Search for the cell housing the specified text and yield its [X, Y] center coordinate. 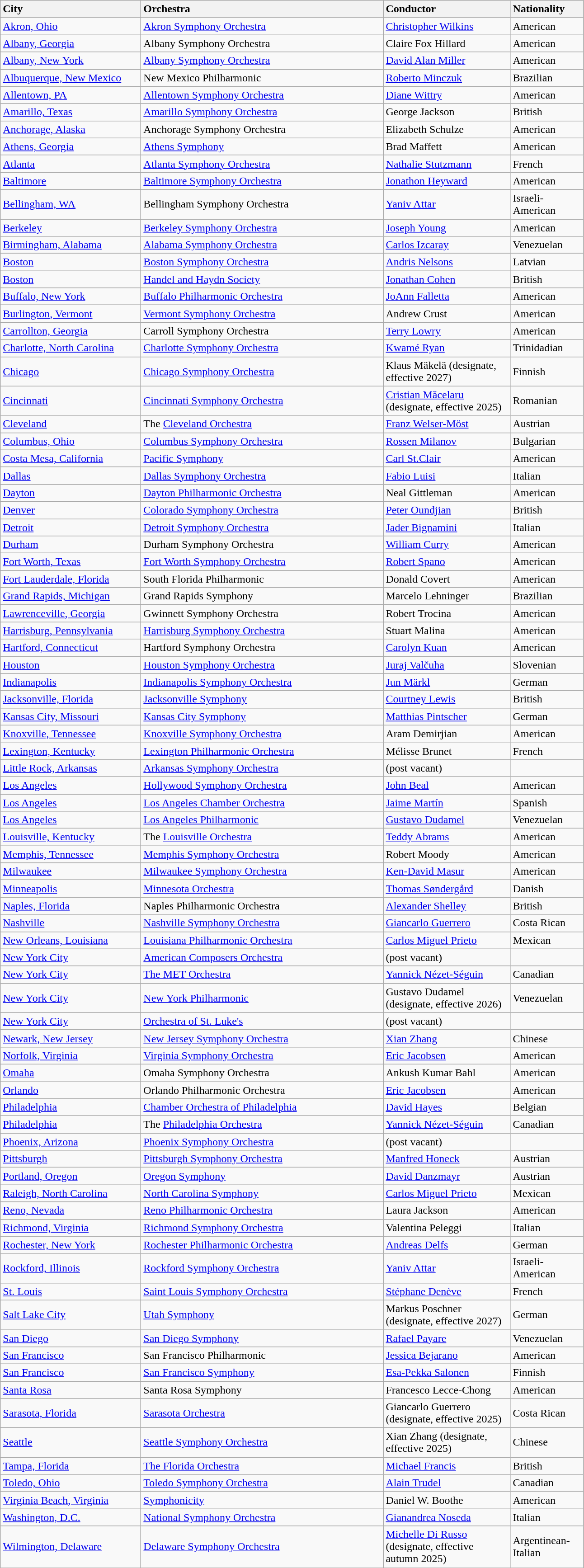
Stéphane Denève [447, 1291]
Spanish [547, 802]
Alabama Symphony Orchestra [262, 245]
Grand Rapids Symphony [262, 596]
Symphonicity [262, 1500]
Salt Lake City [71, 1314]
Akron Symphony Orchestra [262, 26]
Matthias Pintscher [447, 716]
Indianapolis Symphony Orchestra [262, 682]
Joseph Young [447, 227]
Andrew Crust [447, 314]
Durham Symphony Orchestra [262, 545]
San Francisco Philharmonic [262, 1355]
Bellingham Symphony Orchestra [262, 204]
Christopher Wilkins [447, 26]
New Jersey Symphony Orchestra [262, 1038]
Boston Symphony Orchestra [262, 262]
Carolyn Kuan [447, 648]
Rockford Symphony Orchestra [262, 1268]
Brad Maffett [447, 146]
Nashville [71, 923]
Naples, Florida [71, 906]
Carroll Symphony Orchestra [262, 331]
Juraj Valčuha [447, 665]
Alexander Shelley [447, 906]
Jacksonville Symphony [262, 699]
Slovenian [547, 665]
Burlington, Vermont [71, 314]
Trinidadian [547, 348]
Wilmington, Delaware [71, 1547]
Michael Francis [447, 1466]
South Florida Philharmonic [262, 579]
Giancarlo Guerrero [447, 923]
Albany, Georgia [71, 43]
Cincinnati [71, 400]
Conductor [447, 9]
Harrisburg, Pennsylvania [71, 631]
Gwinnett Symphony Orchestra [262, 613]
Michelle Di Russo (designate, effective autumn 2025) [447, 1547]
Lexington, Kentucky [71, 751]
Anchorage, Alaska [71, 129]
Klaus Mäkelä (designate, effective 2027) [447, 372]
Memphis Symphony Orchestra [262, 854]
David Hayes [447, 1107]
Fabio Luisi [447, 476]
Aram Demirjian [447, 734]
New Mexico Philharmonic [262, 78]
Raleigh, North Carolina [71, 1193]
Danish [547, 889]
Jacksonville, Florida [71, 699]
Pittsburgh [71, 1159]
Cincinnati Symphony Orchestra [262, 400]
Andreas Delfs [447, 1245]
Fort Worth, Texas [71, 562]
Gustavo Dudamel [447, 820]
Dallas Symphony Orchestra [262, 476]
Allentown, PA [71, 95]
Roberto Minczuk [447, 78]
Fort Lauderdale, Florida [71, 579]
Nathalie Stutzmann [447, 164]
Carl St.Clair [447, 458]
Alain Trudel [447, 1483]
Columbus Symphony Orchestra [262, 441]
Los Angeles Chamber Orchestra [262, 802]
Arkansas Symphony Orchestra [262, 768]
Denver [71, 510]
Elizabeth Schulze [447, 129]
Birmingham, Alabama [71, 245]
Grand Rapids, Michigan [71, 596]
Kansas City Symphony [262, 716]
Bellingham, WA [71, 204]
Claire Fox Hillard [447, 43]
Utah Symphony [262, 1314]
Newark, New Jersey [71, 1038]
Dayton [71, 493]
Berkeley Symphony Orchestra [262, 227]
Nationality [547, 9]
Baltimore [71, 181]
Thomas Søndergård [447, 889]
The Louisville Orchestra [262, 837]
Mélisse Brunet [447, 751]
Rochester Philharmonic Orchestra [262, 1245]
Baltimore Symphony Orchestra [262, 181]
Rossen Milanov [447, 441]
Argentinean-Italian [547, 1547]
Chicago [71, 372]
JoAnn Falletta [447, 297]
David Danzmayr [447, 1176]
Anchorage Symphony Orchestra [262, 129]
Gustavo Dudamel (designate, effective 2026) [447, 998]
Charlotte, North Carolina [71, 348]
Akron, Ohio [71, 26]
Orchestra of St. Luke's [262, 1021]
Hartford, Connecticut [71, 648]
Virginia Beach, Virginia [71, 1500]
Cristian Măcelaru (designate, effective 2025) [447, 400]
Louisville, Kentucky [71, 837]
Stuart Malina [447, 631]
Xian Zhang (designate, effective 2025) [447, 1443]
Diane Wittry [447, 95]
Jun Märkl [447, 682]
George Jackson [447, 112]
San Diego Symphony [262, 1338]
Bulgarian [547, 441]
Houston Symphony Orchestra [262, 665]
Lexington Philharmonic Orchestra [262, 751]
Carrollton, Georgia [71, 331]
Orlando Philharmonic Orchestra [262, 1090]
Saint Louis Symphony Orchestra [262, 1291]
The Florida Orchestra [262, 1466]
Reno Philharmonic Orchestra [262, 1210]
City [71, 9]
Los Angeles Philharmonic [262, 820]
Seattle Symphony Orchestra [262, 1443]
Robert Moody [447, 854]
Francesco Lecce-Chong [447, 1390]
New Orleans, Louisiana [71, 940]
Portland, Oregon [71, 1176]
Donald Covert [447, 579]
Robert Trocina [447, 613]
Manfred Honeck [447, 1159]
Vermont Symphony Orchestra [262, 314]
Dallas [71, 476]
Costa Mesa, California [71, 458]
Knoxville, Tennessee [71, 734]
David Alan Miller [447, 61]
Cleveland [71, 424]
Knoxville Symphony Orchestra [262, 734]
Minnesota Orchestra [262, 889]
Seattle [71, 1443]
Buffalo Philharmonic Orchestra [262, 297]
Latvian [547, 262]
Athens, Georgia [71, 146]
American Composers Orchestra [262, 957]
Courtney Lewis [447, 699]
Rochester, New York [71, 1245]
Valentina Peleggi [447, 1228]
Albany, New York [71, 61]
Toledo, Ohio [71, 1483]
Phoenix Symphony Orchestra [262, 1142]
Giancarlo Guerrero (designate, effective 2025) [447, 1413]
Jader Bignamini [447, 527]
Jaime Martín [447, 802]
Kwamé Ryan [447, 348]
Pittsburgh Symphony Orchestra [262, 1159]
North Carolina Symphony [262, 1193]
Daniel W. Boothe [447, 1500]
Atlanta [71, 164]
Ankush Kumar Bahl [447, 1073]
The Cleveland Orchestra [262, 424]
Virginia Symphony Orchestra [262, 1055]
Chamber Orchestra of Philadelphia [262, 1107]
Norfolk, Virginia [71, 1055]
Pacific Symphony [262, 458]
Rockford, Illinois [71, 1268]
Phoenix, Arizona [71, 1142]
Neal Gittleman [447, 493]
Amarillo Symphony Orchestra [262, 112]
Richmond, Virginia [71, 1228]
Chicago Symphony Orchestra [262, 372]
Allentown Symphony Orchestra [262, 95]
Milwaukee [71, 871]
Santa Rosa [71, 1390]
Handel and Haydn Society [262, 279]
Durham [71, 545]
The MET Orchestra [262, 975]
Terry Lowry [447, 331]
Harrisburg Symphony Orchestra [262, 631]
Oregon Symphony [262, 1176]
Xian Zhang [447, 1038]
Hartford Symphony Orchestra [262, 648]
William Curry [447, 545]
Andris Nelsons [447, 262]
Lawrenceville, Georgia [71, 613]
New York Philharmonic [262, 998]
Sarasota, Florida [71, 1413]
Orlando [71, 1090]
Minneapolis [71, 889]
Columbus, Ohio [71, 441]
Berkeley [71, 227]
Markus Poschner (designate, effective 2027) [447, 1314]
Washington, D.C. [71, 1517]
Buffalo, New York [71, 297]
Charlotte Symphony Orchestra [262, 348]
Toledo Symphony Orchestra [262, 1483]
Sarasota Orchestra [262, 1413]
St. Louis [71, 1291]
Jonathon Heyward [447, 181]
Indianapolis [71, 682]
Atlanta Symphony Orchestra [262, 164]
Reno, Nevada [71, 1210]
Belgian [547, 1107]
Carlos Izcaray [447, 245]
Louisiana Philharmonic Orchestra [262, 940]
Kansas City, Missouri [71, 716]
Little Rock, Arkansas [71, 768]
Athens Symphony [262, 146]
Jonathan Cohen [447, 279]
Hollywood Symphony Orchestra [262, 785]
Milwaukee Symphony Orchestra [262, 871]
Houston [71, 665]
The Philadelphia Orchestra [262, 1125]
Esa-Pekka Salonen [447, 1372]
San Diego [71, 1338]
Romanian [547, 400]
Colorado Symphony Orchestra [262, 510]
Laura Jackson [447, 1210]
Marcelo Lehninger [447, 596]
Tampa, Florida [71, 1466]
Albuquerque, New Mexico [71, 78]
Franz Welser-Möst [447, 424]
Dayton Philharmonic Orchestra [262, 493]
Santa Rosa Symphony [262, 1390]
Naples Philharmonic Orchestra [262, 906]
Orchestra [262, 9]
Omaha [71, 1073]
Gianandrea Noseda [447, 1517]
Robert Spano [447, 562]
Richmond Symphony Orchestra [262, 1228]
National Symphony Orchestra [262, 1517]
Fort Worth Symphony Orchestra [262, 562]
Detroit Symphony Orchestra [262, 527]
Jessica Bejarano [447, 1355]
San Francisco Symphony [262, 1372]
Memphis, Tennessee [71, 854]
John Beal [447, 785]
Rafael Payare [447, 1338]
Peter Oundjian [447, 510]
Amarillo, Texas [71, 112]
Omaha Symphony Orchestra [262, 1073]
Ken-David Masur [447, 871]
Nashville Symphony Orchestra [262, 923]
Delaware Symphony Orchestra [262, 1547]
Detroit [71, 527]
Teddy Abrams [447, 837]
